Capture the cell that displays the provided text and extract its [x, y] central coordinate. 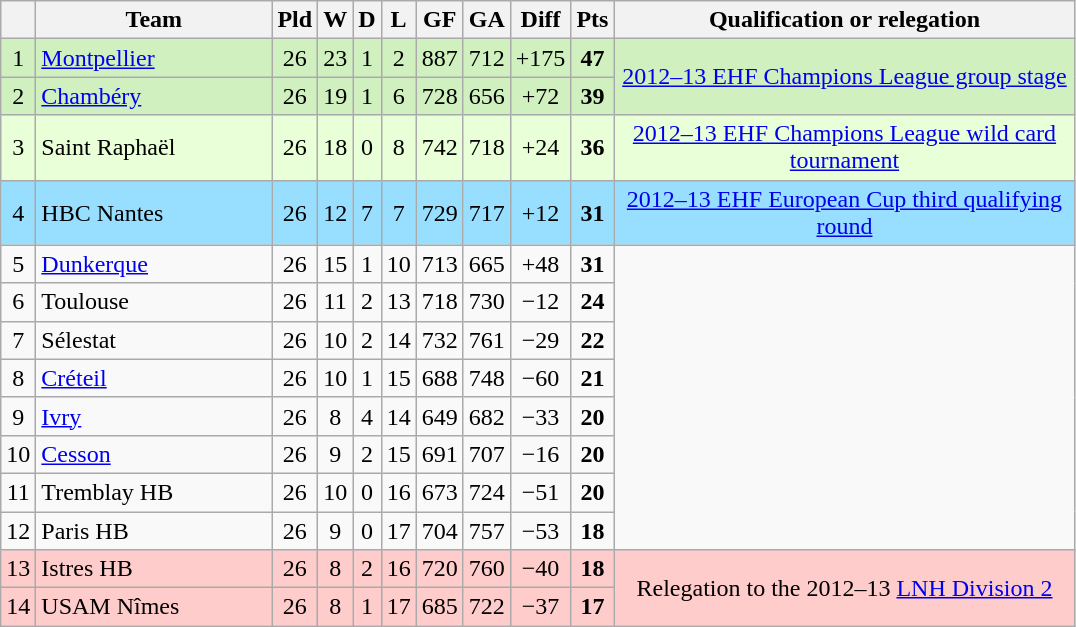
712 [486, 58]
Sélestat [154, 340]
2012–13 EHF European Cup third qualifying round [844, 212]
649 [440, 416]
688 [440, 378]
+12 [540, 212]
2012–13 EHF Champions League wild card tournament [844, 148]
Pld [295, 20]
23 [336, 58]
+72 [540, 96]
724 [486, 492]
Saint Raphaël [154, 148]
+24 [540, 148]
−37 [540, 607]
−51 [540, 492]
−12 [540, 302]
D [367, 20]
24 [592, 302]
2012–13 EHF Champions League group stage [844, 77]
47 [592, 58]
732 [440, 340]
USAM Nîmes [154, 607]
GA [486, 20]
+48 [540, 264]
Qualification or relegation [844, 20]
3 [18, 148]
887 [440, 58]
HBC Nantes [154, 212]
Diff [540, 20]
GF [440, 20]
761 [486, 340]
−53 [540, 531]
722 [486, 607]
+175 [540, 58]
760 [486, 569]
5 [18, 264]
704 [440, 531]
707 [486, 454]
−16 [540, 454]
Tremblay HB [154, 492]
Paris HB [154, 531]
Pts [592, 20]
W [336, 20]
L [398, 20]
−60 [540, 378]
656 [486, 96]
Istres HB [154, 569]
682 [486, 416]
717 [486, 212]
−40 [540, 569]
Créteil [154, 378]
19 [336, 96]
742 [440, 148]
Montpellier [154, 58]
748 [486, 378]
757 [486, 531]
21 [592, 378]
728 [440, 96]
36 [592, 148]
691 [440, 454]
−29 [540, 340]
713 [440, 264]
22 [592, 340]
Toulouse [154, 302]
685 [440, 607]
Dunkerque [154, 264]
−33 [540, 416]
665 [486, 264]
720 [440, 569]
729 [440, 212]
39 [592, 96]
Chambéry [154, 96]
730 [486, 302]
Relegation to the 2012–13 LNH Division 2 [844, 588]
Ivry [154, 416]
Team [154, 20]
Cesson [154, 454]
673 [440, 492]
